From the cell containing the given text, extract its center point as [x, y] coordinate. 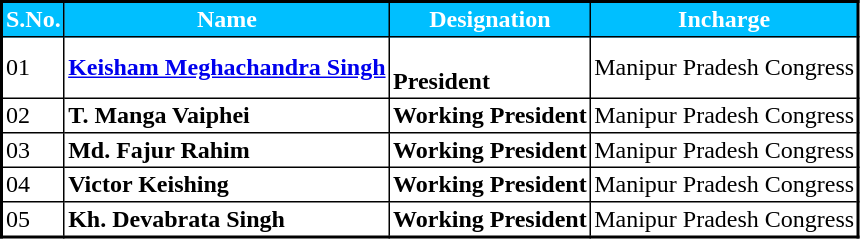
T. Manga Vaiphei [226, 115]
Name [226, 20]
S.No. [34, 20]
Incharge [724, 20]
Kh. Devabrata Singh [226, 220]
Keisham Meghachandra Singh [226, 68]
Victor Keishing [226, 184]
President [490, 68]
02 [34, 115]
Designation [490, 20]
01 [34, 68]
04 [34, 184]
Md. Fajur Rahim [226, 150]
03 [34, 150]
05 [34, 220]
